Search for the cell housing the specified text and yield its (x, y) center coordinate. 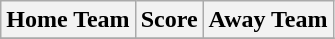
Score (169, 20)
Away Team (268, 20)
Home Team (68, 20)
